From the cell containing the given text, extract its center point as (X, Y) coordinate. 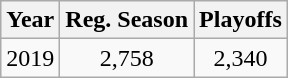
Reg. Season (127, 20)
2,340 (241, 58)
Year (30, 20)
2,758 (127, 58)
Playoffs (241, 20)
2019 (30, 58)
